Return the (X, Y) coordinate for the center point of the cell that contains the specified text.  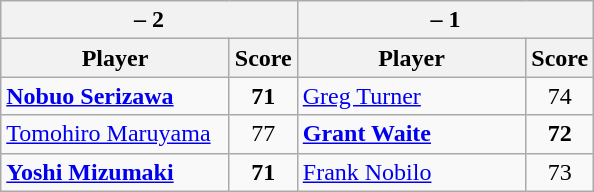
73 (560, 172)
– 1 (446, 20)
– 2 (150, 20)
Nobuo Serizawa (116, 96)
72 (560, 134)
74 (560, 96)
Greg Turner (412, 96)
Tomohiro Maruyama (116, 134)
Frank Nobilo (412, 172)
77 (263, 134)
Grant Waite (412, 134)
Yoshi Mizumaki (116, 172)
